From the cell containing the given text, extract its center point as [X, Y] coordinate. 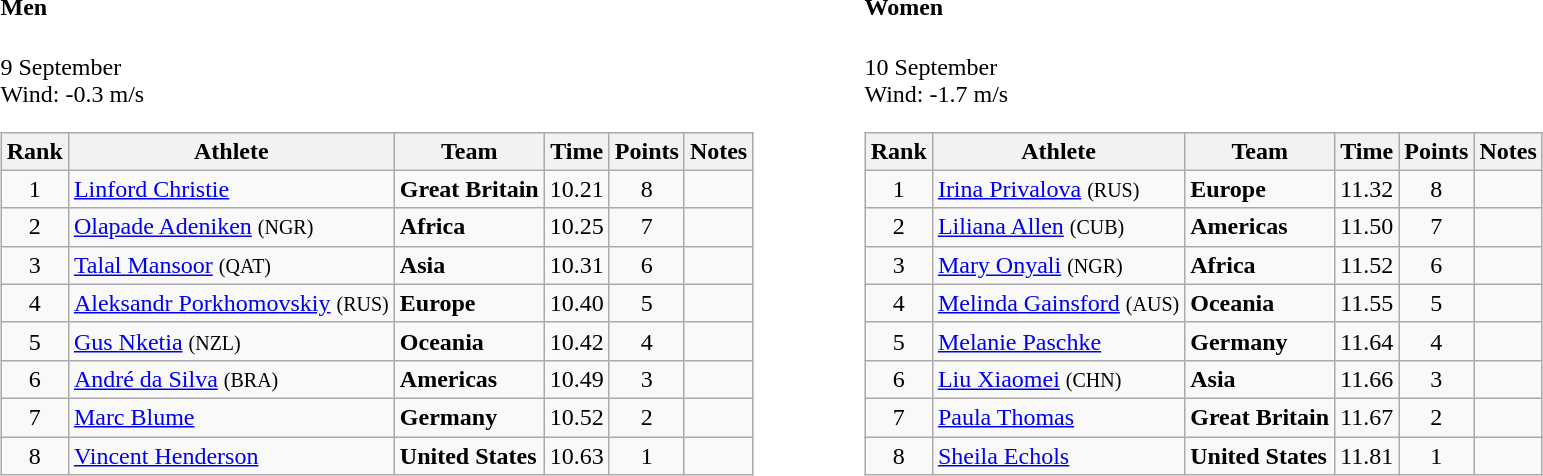
Mary Onyali (NGR) [1058, 265]
11.64 [1367, 341]
Melinda Gainsford (AUS) [1058, 303]
Aleksandr Porkhomovskiy (RUS) [231, 303]
11.67 [1367, 417]
10.31 [576, 265]
Melanie Paschke [1058, 341]
11.55 [1367, 303]
Marc Blume [231, 417]
10.40 [576, 303]
Gus Nketia (NZL) [231, 341]
10.63 [576, 456]
Olapade Adeniken (NGR) [231, 227]
Talal Mansoor (QAT) [231, 265]
10.52 [576, 417]
10.42 [576, 341]
Sheila Echols [1058, 456]
Paula Thomas [1058, 417]
11.50 [1367, 227]
11.81 [1367, 456]
10.21 [576, 189]
11.52 [1367, 265]
11.66 [1367, 379]
Liu Xiaomei (CHN) [1058, 379]
Linford Christie [231, 189]
10.25 [576, 227]
10.49 [576, 379]
André da Silva (BRA) [231, 379]
11.32 [1367, 189]
Irina Privalova (RUS) [1058, 189]
Liliana Allen (CUB) [1058, 227]
Vincent Henderson [231, 456]
